Locate the cell with the specified text and output its (X, Y) center coordinate. 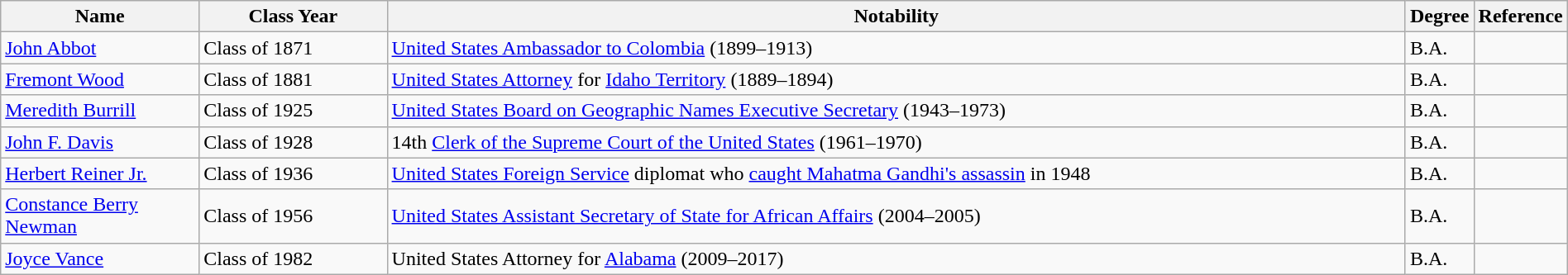
Class of 1925 (293, 111)
Meredith Burrill (100, 111)
Class of 1936 (293, 173)
United States Attorney for Alabama (2009–2017) (896, 258)
Herbert Reiner Jr. (100, 173)
Reference (1520, 17)
Fremont Wood (100, 79)
Constance Berry Newman (100, 216)
Joyce Vance (100, 258)
United States Attorney for Idaho Territory (1889–1894) (896, 79)
John Abbot (100, 48)
Class of 1881 (293, 79)
United States Assistant Secretary of State for African Affairs (2004–2005) (896, 216)
Notability (896, 17)
Class of 1982 (293, 258)
Class Year (293, 17)
Class of 1956 (293, 216)
United States Foreign Service diplomat who caught Mahatma Gandhi's assassin in 1948 (896, 173)
Class of 1928 (293, 142)
Degree (1439, 17)
John F. Davis (100, 142)
United States Ambassador to Colombia (1899–1913) (896, 48)
Class of 1871 (293, 48)
United States Board on Geographic Names Executive Secretary (1943–1973) (896, 111)
Name (100, 17)
14th Clerk of the Supreme Court of the United States (1961–1970) (896, 142)
